For the text-containing cell, return its midpoint in (X, Y) coordinate format. 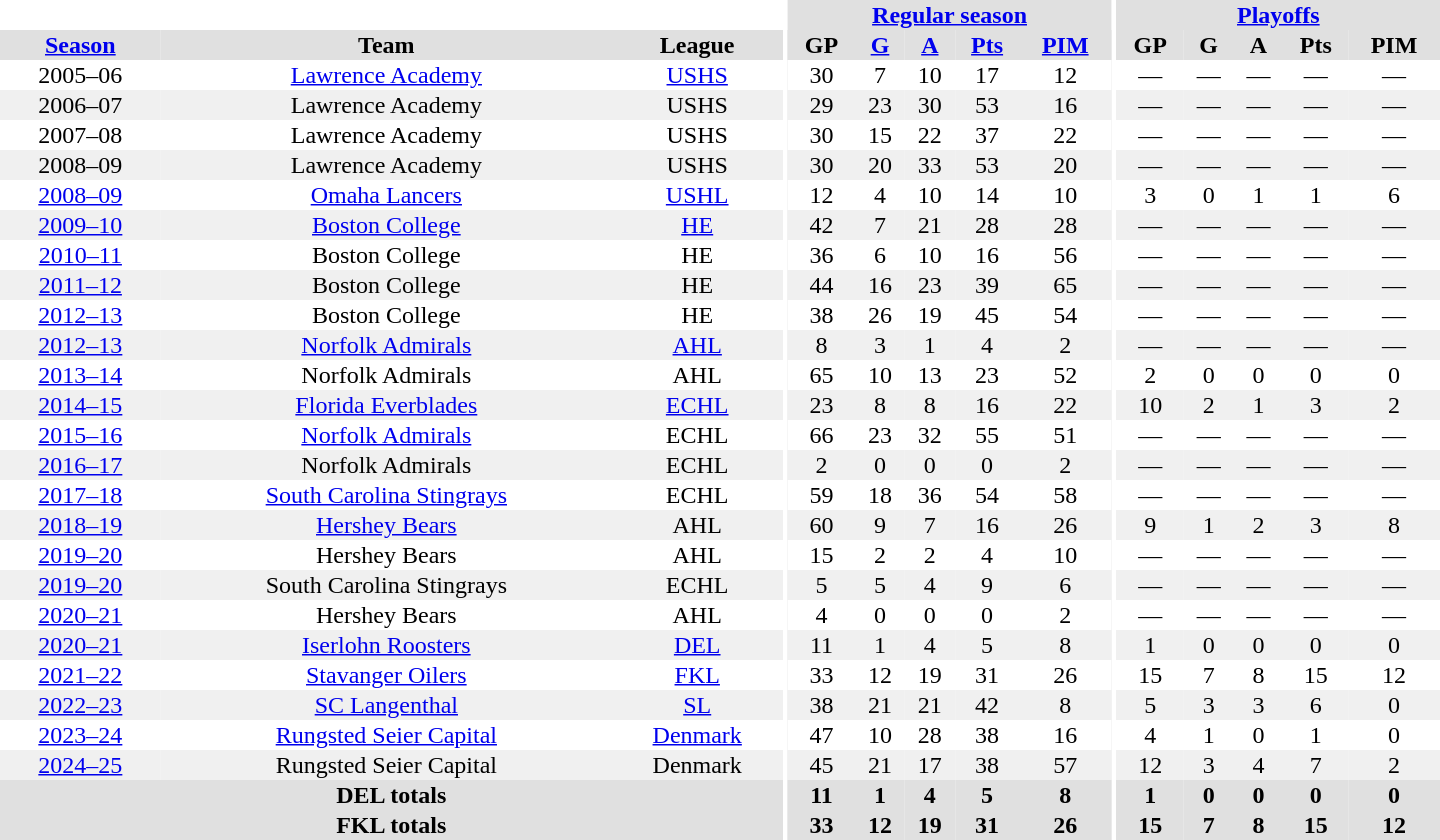
FKL totals (391, 825)
2010–11 (80, 255)
2014–15 (80, 405)
18 (880, 495)
39 (988, 285)
58 (1065, 495)
SC Langenthal (386, 705)
Stavanger Oilers (386, 675)
47 (822, 735)
55 (988, 435)
2011–12 (80, 285)
13 (930, 375)
2009–10 (80, 225)
SL (697, 705)
44 (822, 285)
DEL (697, 645)
51 (1065, 435)
2023–24 (80, 735)
2022–23 (80, 705)
2021–22 (80, 675)
2018–19 (80, 525)
Playoffs (1278, 15)
Season (80, 45)
2006–07 (80, 105)
37 (988, 135)
29 (822, 105)
2016–17 (80, 465)
Regular season (950, 15)
League (697, 45)
2015–16 (80, 435)
2024–25 (80, 765)
52 (1065, 375)
66 (822, 435)
59 (822, 495)
Team (386, 45)
57 (1065, 765)
USHL (697, 195)
60 (822, 525)
2017–18 (80, 495)
FKL (697, 675)
14 (988, 195)
2005–06 (80, 75)
DEL totals (391, 795)
56 (1065, 255)
Florida Everblades (386, 405)
2013–14 (80, 375)
32 (930, 435)
2007–08 (80, 135)
Omaha Lancers (386, 195)
Iserlohn Roosters (386, 645)
